Find where the given text appears and provide that cell's center as (x, y) coordinate. 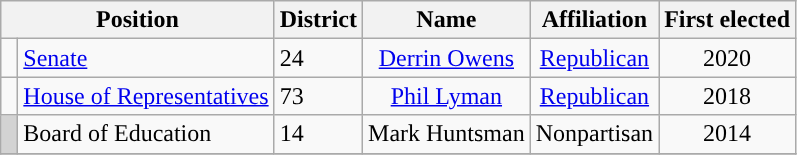
Derrin Owens (447, 58)
Phil Lyman (447, 96)
2014 (728, 134)
Board of Education (146, 134)
House of Representatives (146, 96)
Name (447, 20)
Position (138, 20)
2020 (728, 58)
Affiliation (594, 20)
14 (318, 134)
District (318, 20)
Nonpartisan (594, 134)
24 (318, 58)
Mark Huntsman (447, 134)
Senate (146, 58)
2018 (728, 96)
First elected (728, 20)
73 (318, 96)
